Locate the cell with the specified text and output its (X, Y) center coordinate. 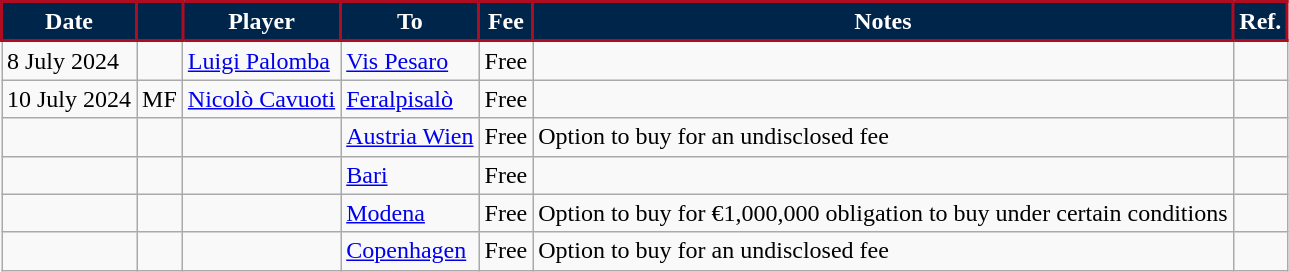
10 July 2024 (70, 99)
Luigi Palomba (261, 60)
Fee (506, 22)
Vis Pesaro (410, 60)
Nicolò Cavuoti (261, 99)
MF (160, 99)
Player (261, 22)
To (410, 22)
Feralpisalò (410, 99)
Copenhagen (410, 251)
Date (70, 22)
8 July 2024 (70, 60)
Bari (410, 175)
Austria Wien (410, 137)
Modena (410, 213)
Ref. (1260, 22)
Notes (883, 22)
Option to buy for €1,000,000 obligation to buy under certain conditions (883, 213)
